Pinpoint the cell where the given text exists, returning its (x, y) midpoint coordinate. 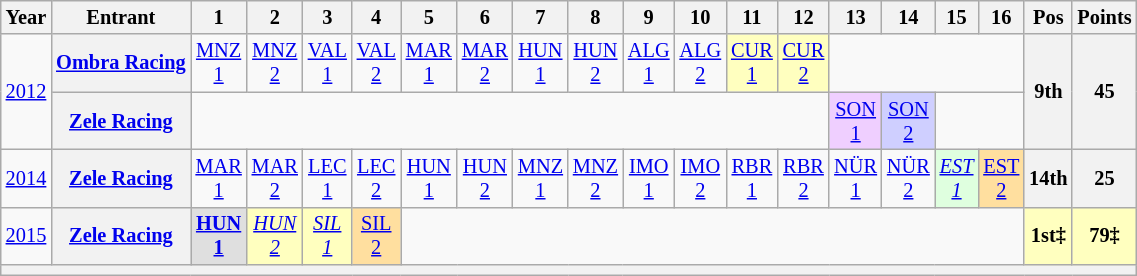
VAL1 (328, 63)
Ombra Racing (120, 63)
10 (701, 17)
2012 (26, 92)
14th (1048, 178)
RBR2 (804, 178)
25 (1104, 178)
1st‡ (1048, 236)
IMO1 (649, 178)
8 (596, 17)
12 (804, 17)
5 (429, 17)
Year (26, 17)
15 (957, 17)
IMO2 (701, 178)
VAL2 (376, 63)
RBR1 (752, 178)
LEC2 (376, 178)
3 (328, 17)
Points (1104, 17)
2 (275, 17)
9th (1048, 92)
CUR2 (804, 63)
79‡ (1104, 236)
45 (1104, 92)
LEC1 (328, 178)
NÜR1 (856, 178)
9 (649, 17)
2015 (26, 236)
SIL1 (328, 236)
Pos (1048, 17)
6 (485, 17)
4 (376, 17)
Entrant (120, 17)
SON2 (908, 121)
EST2 (1001, 178)
14 (908, 17)
SIL2 (376, 236)
13 (856, 17)
NÜR2 (908, 178)
CUR1 (752, 63)
ALG1 (649, 63)
SON1 (856, 121)
11 (752, 17)
EST1 (957, 178)
16 (1001, 17)
ALG2 (701, 63)
7 (540, 17)
1 (219, 17)
2014 (26, 178)
